Return the [X, Y] coordinate for the center point of the cell that contains the specified text.  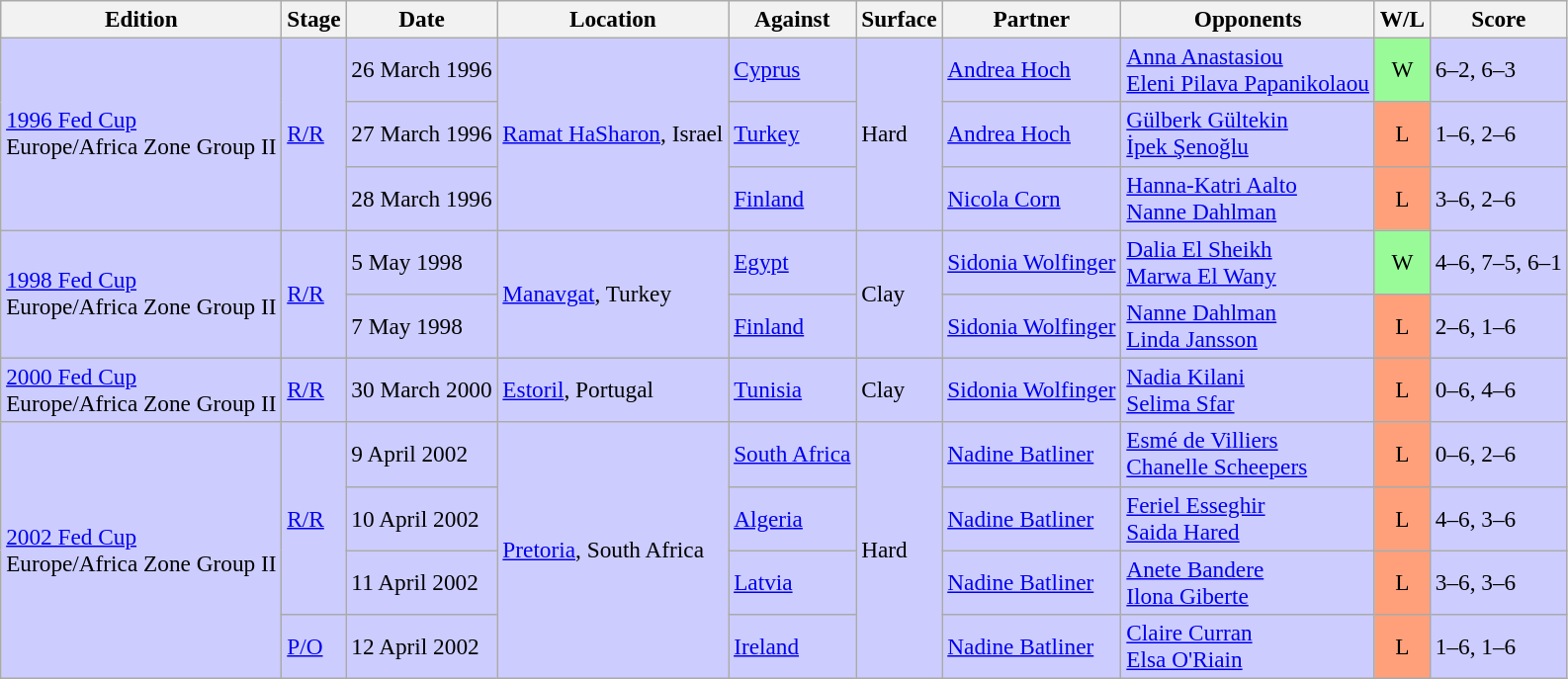
Algeria [793, 518]
Ireland [793, 646]
Nanne Dahlman Linda Jansson [1248, 326]
Opponents [1248, 19]
Surface [900, 19]
2–6, 1–6 [1499, 326]
W/L [1402, 19]
Score [1499, 19]
Feriel Esseghir Saida Hared [1248, 518]
1–6, 1–6 [1499, 646]
Partner [1032, 19]
Anna Anastasiou Eleni Pilava Papanikolaou [1248, 69]
Claire Curran Elsa O'Riain [1248, 646]
Ramat HaSharon, Israel [613, 133]
Gülberk Gültekin İpek Şenoğlu [1248, 134]
Estoril, Portugal [613, 389]
Date [421, 19]
Nadia Kilani Selima Sfar [1248, 389]
1–6, 2–6 [1499, 134]
2000 Fed Cup Europe/Africa Zone Group II [141, 389]
Stage [314, 19]
12 April 2002 [421, 646]
Cyprus [793, 69]
9 April 2002 [421, 455]
Location [613, 19]
Tunisia [793, 389]
27 March 1996 [421, 134]
Esmé de Villiers Chanelle Scheepers [1248, 455]
P/O [314, 646]
28 March 1996 [421, 198]
5 May 1998 [421, 261]
26 March 1996 [421, 69]
Egypt [793, 261]
6–2, 6–3 [1499, 69]
South Africa [793, 455]
11 April 2002 [421, 581]
0–6, 4–6 [1499, 389]
Hanna-Katri Aalto Nanne Dahlman [1248, 198]
Dalia El Sheikh Marwa El Wany [1248, 261]
7 May 1998 [421, 326]
1996 Fed Cup Europe/Africa Zone Group II [141, 133]
1998 Fed Cup Europe/Africa Zone Group II [141, 294]
Pretoria, South Africa [613, 550]
Nicola Corn [1032, 198]
2002 Fed Cup Europe/Africa Zone Group II [141, 550]
4–6, 7–5, 6–1 [1499, 261]
3–6, 3–6 [1499, 581]
Turkey [793, 134]
Against [793, 19]
10 April 2002 [421, 518]
0–6, 2–6 [1499, 455]
30 March 2000 [421, 389]
Manavgat, Turkey [613, 294]
Anete Bandere Ilona Giberte [1248, 581]
4–6, 3–6 [1499, 518]
Edition [141, 19]
Latvia [793, 581]
3–6, 2–6 [1499, 198]
